Output the (X, Y) coordinate of the center of the cell containing the given text.  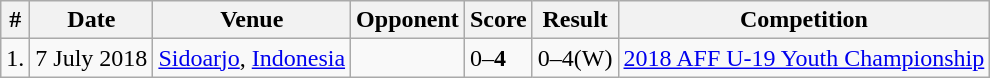
Score (498, 20)
0–4 (498, 58)
# (16, 20)
Opponent (408, 20)
7 July 2018 (92, 58)
Venue (252, 20)
Date (92, 20)
Competition (804, 20)
1. (16, 58)
Result (575, 20)
2018 AFF U-19 Youth Championship (804, 58)
Sidoarjo, Indonesia (252, 58)
0–4(W) (575, 58)
